Locate the cell with the specified text and output its [x, y] center coordinate. 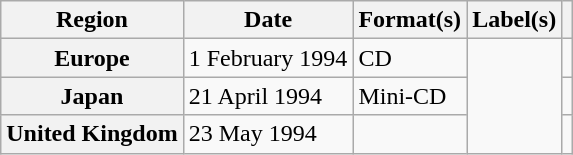
Format(s) [410, 20]
Japan [92, 96]
United Kingdom [92, 134]
CD [410, 58]
Date [268, 20]
Label(s) [514, 20]
1 February 1994 [268, 58]
21 April 1994 [268, 96]
Mini-CD [410, 96]
Region [92, 20]
Europe [92, 58]
23 May 1994 [268, 134]
